Output the (X, Y) coordinate of the center of the cell containing the given text.  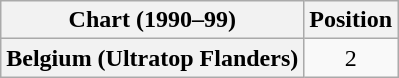
Belgium (Ultratop Flanders) (152, 58)
Position (351, 20)
2 (351, 58)
Chart (1990–99) (152, 20)
